Search for the cell housing the specified text and yield its (x, y) center coordinate. 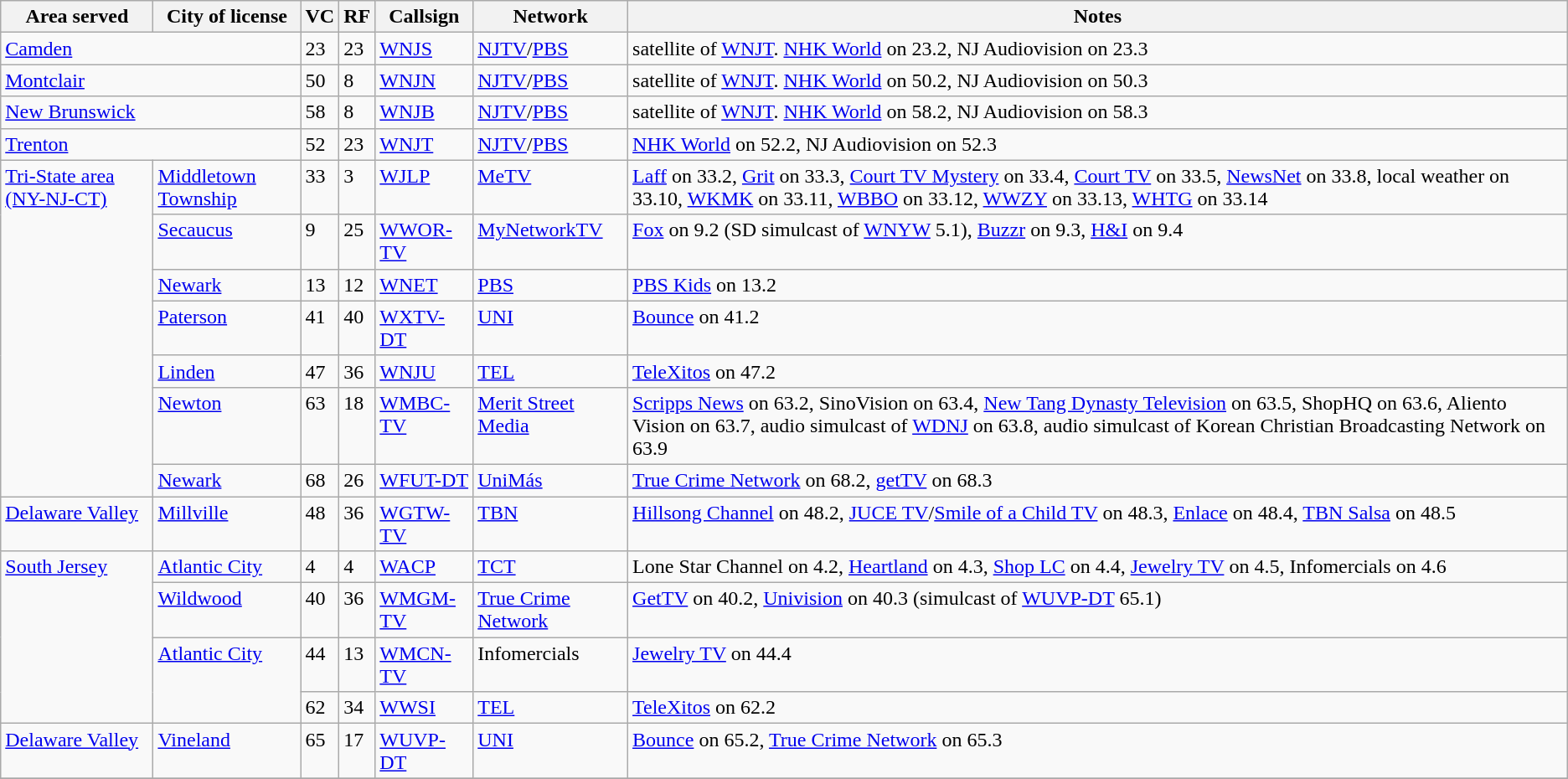
18 (357, 426)
New Brunswick (151, 112)
Network (551, 17)
WNJN (424, 80)
RF (357, 17)
48 (320, 523)
65 (320, 751)
Area served (77, 17)
MeTV (551, 188)
South Jersey (77, 637)
WACP (424, 567)
50 (320, 80)
9 (320, 241)
12 (357, 285)
TBN (551, 523)
satellite of WNJT. NHK World on 23.2, NJ Audiovision on 23.3 (1098, 49)
satellite of WNJT. NHK World on 50.2, NJ Audiovision on 50.3 (1098, 80)
Newton (227, 426)
City of license (227, 17)
UniMás (551, 480)
Millville (227, 523)
Bounce on 41.2 (1098, 328)
17 (357, 751)
WMGM-TV (424, 610)
True Crime Network on 68.2, getTV on 68.3 (1098, 480)
Fox on 9.2 (SD simulcast of WNYW 5.1), Buzzr on 9.3, H&I on 9.4 (1098, 241)
True Crime Network (551, 610)
34 (357, 708)
Lone Star Channel on 4.2, Heartland on 4.3, Shop LC on 4.4, Jewelry TV on 4.5, Infomercials on 4.6 (1098, 567)
WMCN-TV (424, 665)
TCT (551, 567)
Tri-State area (NY-NJ-CT) (77, 328)
63 (320, 426)
3 (357, 188)
WGTW-TV (424, 523)
Callsign (424, 17)
Paterson (227, 328)
TeleXitos on 62.2 (1098, 708)
WNJS (424, 49)
26 (357, 480)
Vineland (227, 751)
TeleXitos on 47.2 (1098, 371)
Secaucus (227, 241)
41 (320, 328)
WUVP-DT (424, 751)
Notes (1098, 17)
WWOR-TV (424, 241)
PBS (551, 285)
62 (320, 708)
WFUT-DT (424, 480)
Middletown Township (227, 188)
VC (320, 17)
Jewelry TV on 44.4 (1098, 665)
WNJT (424, 144)
Linden (227, 371)
MyNetworkTV (551, 241)
58 (320, 112)
WJLP (424, 188)
WNJU (424, 371)
Hillsong Channel on 48.2, JUCE TV/Smile of a Child TV on 48.3, Enlace on 48.4, TBN Salsa on 48.5 (1098, 523)
WWSI (424, 708)
44 (320, 665)
GetTV on 40.2, Univision on 40.3 (simulcast of WUVP-DT 65.1) (1098, 610)
68 (320, 480)
47 (320, 371)
Camden (151, 49)
WXTV-DT (424, 328)
WMBC-TV (424, 426)
Bounce on 65.2, True Crime Network on 65.3 (1098, 751)
33 (320, 188)
Montclair (151, 80)
WNET (424, 285)
WNJB (424, 112)
52 (320, 144)
NHK World on 52.2, NJ Audiovision on 52.3 (1098, 144)
25 (357, 241)
Trenton (151, 144)
satellite of WNJT. NHK World on 58.2, NJ Audiovision on 58.3 (1098, 112)
PBS Kids on 13.2 (1098, 285)
Merit Street Media (551, 426)
Wildwood (227, 610)
Infomercials (551, 665)
